Determine the (X, Y) coordinate at the center of the cell enclosing the given text.  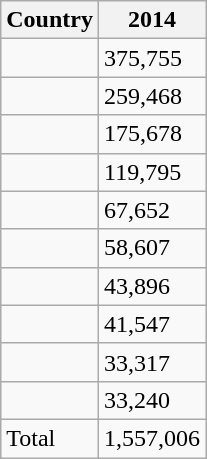
41,547 (152, 324)
33,240 (152, 400)
119,795 (152, 172)
1,557,006 (152, 438)
375,755 (152, 58)
Total (50, 438)
2014 (152, 20)
175,678 (152, 134)
58,607 (152, 248)
Country (50, 20)
43,896 (152, 286)
33,317 (152, 362)
259,468 (152, 96)
67,652 (152, 210)
